Return the [X, Y] coordinate for the center point of the cell that contains the specified text.  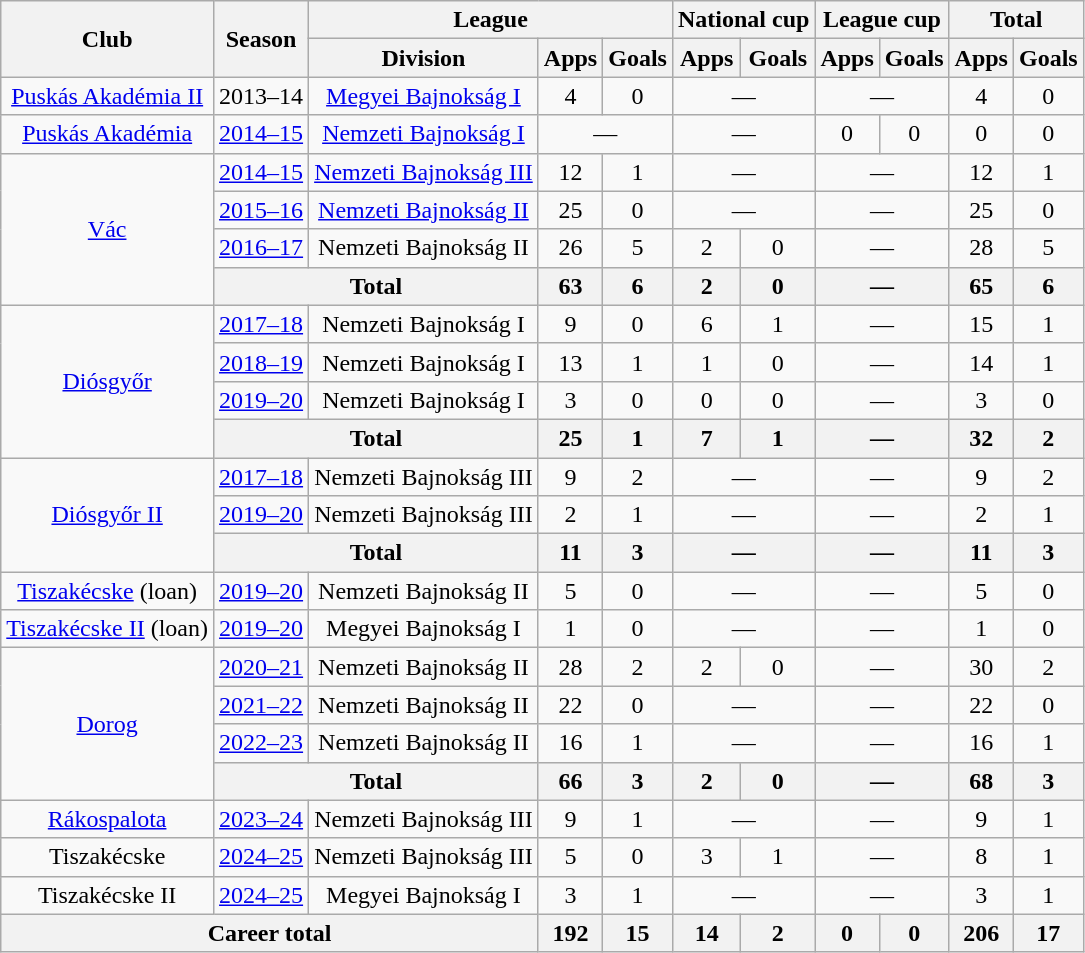
65 [981, 286]
Club [108, 39]
Diósgyőr II [108, 515]
Rákospalota [108, 819]
Dorog [108, 724]
8 [981, 857]
League cup [882, 20]
2016–17 [262, 248]
Career total [270, 933]
17 [1048, 933]
32 [981, 438]
Puskás Akadémia [108, 134]
Season [262, 39]
2015–16 [262, 210]
63 [570, 286]
Puskás Akadémia II [108, 96]
Tiszakécske (loan) [108, 591]
2020–21 [262, 667]
66 [570, 781]
2018–19 [262, 362]
2023–24 [262, 819]
7 [706, 438]
2013–14 [262, 96]
National cup [743, 20]
68 [981, 781]
13 [570, 362]
League [491, 20]
Division [424, 58]
Tiszakécske [108, 857]
Diósgyőr [108, 381]
Vác [108, 229]
2021–22 [262, 705]
Tiszakécske II (loan) [108, 629]
2022–23 [262, 743]
206 [981, 933]
Tiszakécske II [108, 895]
26 [570, 248]
30 [981, 667]
192 [570, 933]
